Scan for the cell matching the given text and deliver its [x, y] coordinate at center. 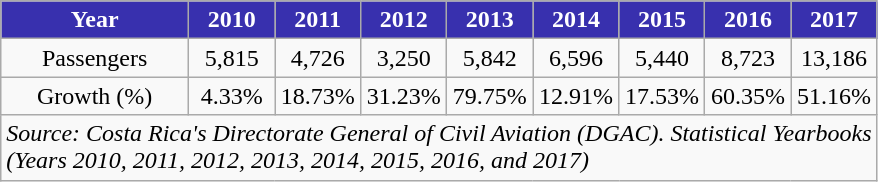
Passengers [95, 58]
4.33% [232, 96]
2013 [490, 20]
2014 [576, 20]
2012 [404, 20]
4,726 [318, 58]
2017 [834, 20]
51.16% [834, 96]
12.91% [576, 96]
31.23% [404, 96]
3,250 [404, 58]
Growth (%) [95, 96]
Source: Costa Rica's Directorate General of Civil Aviation (DGAC). Statistical Yearbooks(Years 2010, 2011, 2012, 2013, 2014, 2015, 2016, and 2017) [439, 148]
2016 [748, 20]
60.35% [748, 96]
8,723 [748, 58]
2010 [232, 20]
5,842 [490, 58]
5,815 [232, 58]
79.75% [490, 96]
18.73% [318, 96]
2011 [318, 20]
5,440 [662, 58]
13,186 [834, 58]
6,596 [576, 58]
Year [95, 20]
2015 [662, 20]
17.53% [662, 96]
